Return the [x, y] coordinate for the center point of the cell that contains the specified text.  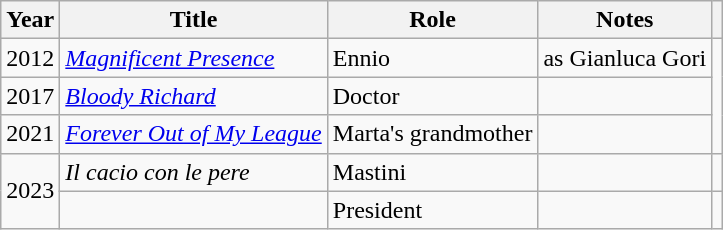
Title [194, 20]
2017 [30, 96]
Role [432, 20]
Doctor [432, 96]
as Gianluca Gori [625, 58]
Magnificent Presence [194, 58]
President [432, 210]
Notes [625, 20]
2023 [30, 191]
Mastini [432, 172]
Year [30, 20]
Ennio [432, 58]
2021 [30, 134]
Marta's grandmother [432, 134]
Forever Out of My League [194, 134]
Il cacio con le pere [194, 172]
Bloody Richard [194, 96]
2012 [30, 58]
